For the text-containing cell, return its midpoint in [x, y] coordinate format. 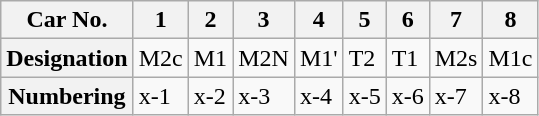
Designation [67, 58]
4 [318, 20]
T1 [408, 58]
x-5 [364, 96]
x-1 [160, 96]
x-3 [264, 96]
M1 [210, 58]
M2N [264, 58]
x-6 [408, 96]
M1c [510, 58]
x-7 [456, 96]
Numbering [67, 96]
5 [364, 20]
3 [264, 20]
8 [510, 20]
x-4 [318, 96]
2 [210, 20]
M2s [456, 58]
6 [408, 20]
7 [456, 20]
1 [160, 20]
T2 [364, 58]
M2c [160, 58]
Car No. [67, 20]
M1' [318, 58]
x-8 [510, 96]
x-2 [210, 96]
